Extract the [x, y] coordinate from the center of the cell holding the provided text.  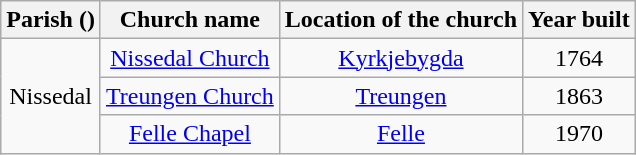
1970 [580, 134]
1764 [580, 58]
Treungen Church [190, 96]
Location of the church [400, 20]
Felle Chapel [190, 134]
1863 [580, 96]
Felle [400, 134]
Parish () [51, 20]
Church name [190, 20]
Nissedal [51, 96]
Kyrkjebygda [400, 58]
Nissedal Church [190, 58]
Treungen [400, 96]
Year built [580, 20]
